For the text-containing cell, return its midpoint in [x, y] coordinate format. 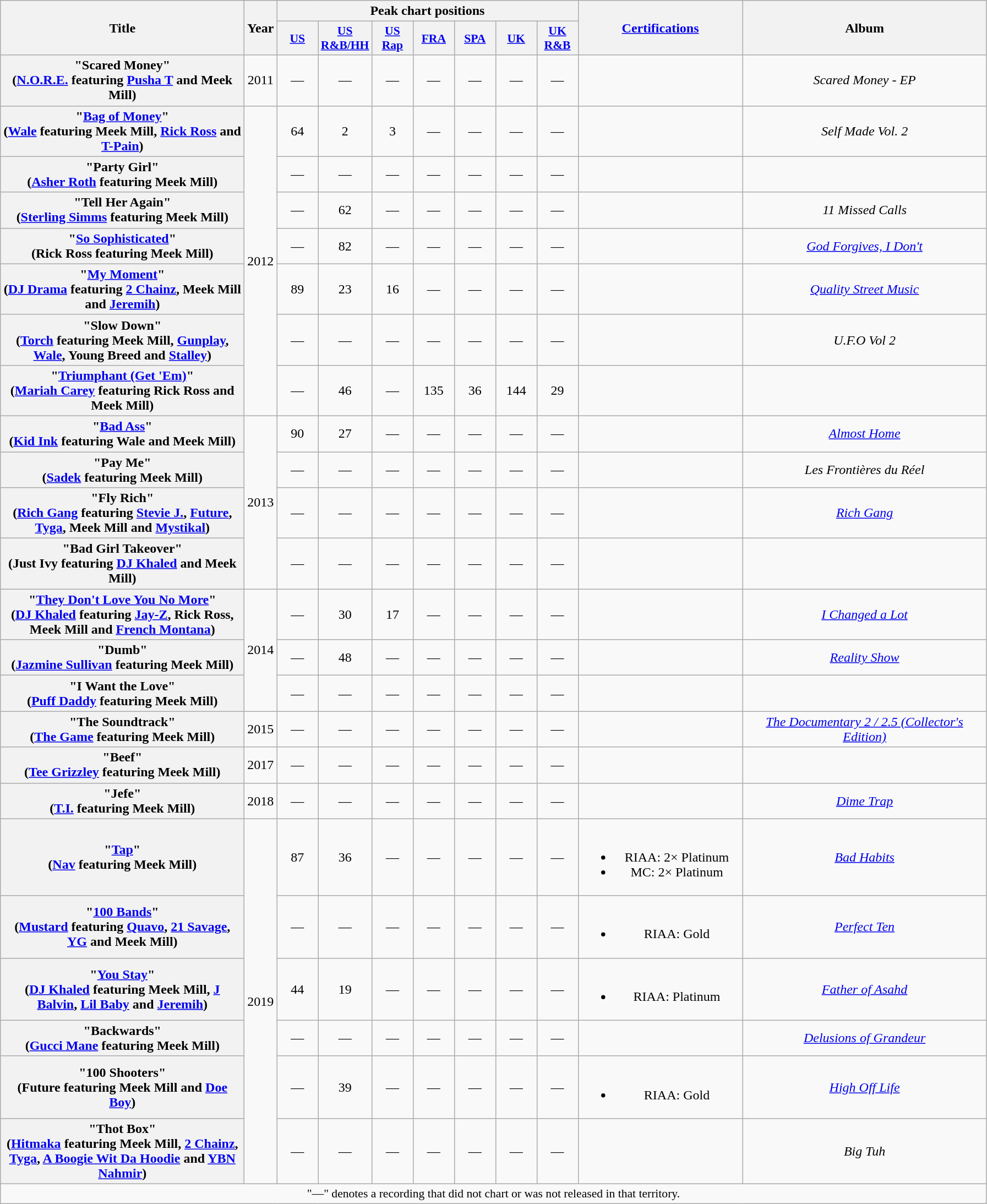
87 [297, 857]
SPA [475, 39]
Perfect Ten [864, 927]
2017 [261, 765]
Delusions of Grandeur [864, 1038]
89 [297, 289]
I Changed a Lot [864, 614]
"Backwards"(Gucci Mane featuring Meek Mill) [122, 1038]
Year [261, 28]
23 [345, 289]
"Dumb"(Jazmine Sullivan featuring Meek Mill) [122, 657]
U.F.O Vol 2 [864, 340]
29 [557, 390]
2011 [261, 80]
"Jefe"(T.I. featuring Meek Mill) [122, 800]
2 [345, 131]
Dime Trap [864, 800]
2012 [261, 261]
Father of Asahd [864, 989]
39 [345, 1087]
82 [345, 246]
"Party Girl"(Asher Roth featuring Meek Mill) [122, 174]
Quality Street Music [864, 289]
"Scared Money"(N.O.R.E. featuring Pusha T and Meek Mill) [122, 80]
Peak chart positions [427, 11]
"My Moment"(DJ Drama featuring 2 Chainz, Meek Mill and Jeremih) [122, 289]
62 [345, 210]
FRA [434, 39]
2018 [261, 800]
17 [392, 614]
"Bad Ass"(Kid Ink featuring Wale and Meek Mill) [122, 434]
"Bag of Money"(Wale featuring Meek Mill, Rick Ross and T-Pain) [122, 131]
"You Stay"(DJ Khaled featuring Meek Mill, J Balvin, Lil Baby and Jeremih) [122, 989]
2019 [261, 1001]
"They Don't Love You No More"(DJ Khaled featuring Jay-Z, Rick Ross, Meek Mill and French Montana) [122, 614]
"Fly Rich"(Rich Gang featuring Stevie J., Future, Tyga, Meek Mill and Mystikal) [122, 513]
"I Want the Love"(Puff Daddy featuring Meek Mill) [122, 694]
RIAA: 2× PlatinumMC: 2× Platinum [661, 857]
US [297, 39]
2014 [261, 650]
"Tell Her Again"(Sterling Simms featuring Meek Mill) [122, 210]
48 [345, 657]
USR&B/HH [345, 39]
"Thot Box"(Hitmaka featuring Meek Mill, 2 Chainz, Tyga, A Boogie Wit Da Hoodie and YBN Nahmir) [122, 1151]
Title [122, 28]
Almost Home [864, 434]
Big Tuh [864, 1151]
Self Made Vol. 2 [864, 131]
Bad Habits [864, 857]
"100 Shooters"(Future featuring Meek Mill and Doe Boy) [122, 1087]
God Forgives, I Don't [864, 246]
"Tap"(Nav featuring Meek Mill) [122, 857]
27 [345, 434]
High Off Life [864, 1087]
90 [297, 434]
Certifications [661, 28]
46 [345, 390]
"—" denotes a recording that did not chart or was not released in that territory. [493, 1194]
USRap [392, 39]
16 [392, 289]
3 [392, 131]
"The Soundtrack"(The Game featuring Meek Mill) [122, 729]
"So Sophisticated"(Rick Ross featuring Meek Mill) [122, 246]
"Bad Girl Takeover"(Just Ivy featuring DJ Khaled and Meek Mill) [122, 564]
19 [345, 989]
2013 [261, 502]
"Triumphant (Get 'Em)"(Mariah Carey featuring Rick Ross and Meek Mill) [122, 390]
Album [864, 28]
Scared Money - EP [864, 80]
135 [434, 390]
44 [297, 989]
Reality Show [864, 657]
"Beef"(Tee Grizzley featuring Meek Mill) [122, 765]
UKR&B [557, 39]
64 [297, 131]
RIAA: Platinum [661, 989]
2015 [261, 729]
Les Frontières du Réel [864, 469]
Rich Gang [864, 513]
"100 Bands"(Mustard featuring Quavo, 21 Savage, YG and Meek Mill) [122, 927]
11 Missed Calls [864, 210]
UK [516, 39]
The Documentary 2 / 2.5 (Collector's Edition) [864, 729]
"Slow Down"(Torch featuring Meek Mill, Gunplay, Wale, Young Breed and Stalley) [122, 340]
"Pay Me"(Sadek featuring Meek Mill) [122, 469]
144 [516, 390]
30 [345, 614]
